Scan for the cell matching the given text and deliver its (X, Y) coordinate at center. 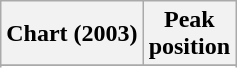
Peakposition (189, 34)
Chart (2003) (72, 34)
